Extract the (X, Y) coordinate from the center of the cell holding the provided text.  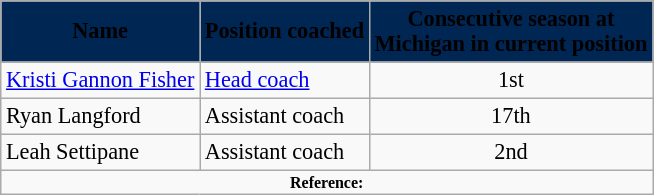
Consecutive season atMichigan in current position (510, 32)
1st (510, 80)
Ryan Langford (100, 116)
Reference: (327, 182)
17th (510, 116)
Position coached (285, 32)
2nd (510, 152)
Head coach (285, 80)
Name (100, 32)
Kristi Gannon Fisher (100, 80)
Leah Settipane (100, 152)
